Return (x, y) of the center of cell containing provided text 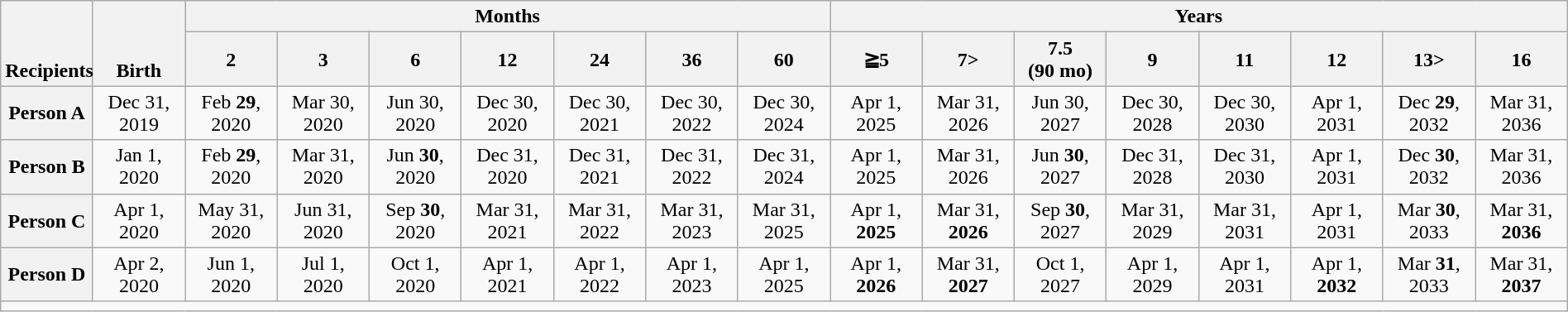
24 (599, 60)
Jun 1, 2020 (232, 275)
13> (1429, 60)
Dec 31, 2020 (508, 167)
May 31, 2020 (232, 220)
Mar 31, 2029 (1153, 220)
Apr 1, 2029 (1153, 275)
Mar 31, 2021 (508, 220)
9 (1153, 60)
Oct 1, 2027 (1060, 275)
2 (232, 60)
Apr 1, 2020 (139, 220)
Dec 30, 2028 (1153, 113)
16 (1522, 60)
Oct 1, 2020 (415, 275)
Mar 31, 2027 (968, 275)
Mar 31, 2025 (784, 220)
Mar 30, 2020 (323, 113)
Mar 31, 2033 (1429, 275)
11 (1244, 60)
Mar 31, 2023 (691, 220)
Mar 30, 2033 (1429, 220)
Jan 1, 2020 (139, 167)
Apr 1, 2026 (877, 275)
Birth (139, 43)
60 (784, 60)
Sep 30, 2020 (415, 220)
Dec 30, 2032 (1429, 167)
6 (415, 60)
Jun 31, 2020 (323, 220)
Dec 30, 2022 (691, 113)
Dec 31, 2028 (1153, 167)
Dec 31, 2030 (1244, 167)
Mar 31, 2020 (323, 167)
Jul 1, 2020 (323, 275)
7> (968, 60)
36 (691, 60)
Mar 31, 2022 (599, 220)
Dec 30, 2020 (508, 113)
Mar 31, 2031 (1244, 220)
Sep 30, 2027 (1060, 220)
Dec 30, 2030 (1244, 113)
Dec 30, 2021 (599, 113)
Dec 29, 2032 (1429, 113)
7.5(90 mo) (1060, 60)
Apr 2, 2020 (139, 275)
Apr 1, 2022 (599, 275)
Recipients (46, 43)
Person D (46, 275)
Apr 1, 2021 (508, 275)
Months (508, 17)
Dec 30, 2024 (784, 113)
≧5 (877, 60)
Person C (46, 220)
Person B (46, 167)
Years (1199, 17)
Apr 1, 2032 (1336, 275)
Person A (46, 113)
3 (323, 60)
Mar 31, 2037 (1522, 275)
Dec 31, 2022 (691, 167)
Dec 31, 2024 (784, 167)
Dec 31, 2021 (599, 167)
Apr 1, 2023 (691, 275)
Dec 31, 2019 (139, 113)
